Locate the cell with the specified text and output its (x, y) center coordinate. 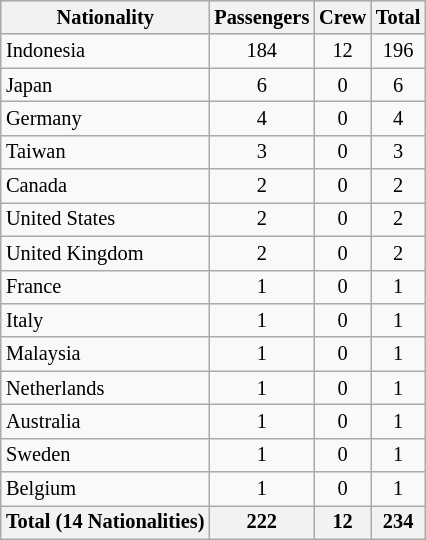
Crew (342, 18)
Belgium (105, 489)
Netherlands (105, 388)
Japan (105, 85)
196 (398, 51)
Australia (105, 422)
222 (262, 523)
Indonesia (105, 51)
184 (262, 51)
Total (398, 18)
Nationality (105, 18)
Canada (105, 186)
Sweden (105, 455)
Taiwan (105, 152)
Malaysia (105, 354)
United States (105, 220)
Passengers (262, 18)
France (105, 287)
234 (398, 523)
Total (14 Nationalities) (105, 523)
Italy (105, 321)
Germany (105, 119)
United Kingdom (105, 253)
